Return the (X, Y) coordinate for the center point of the cell that contains the specified text.  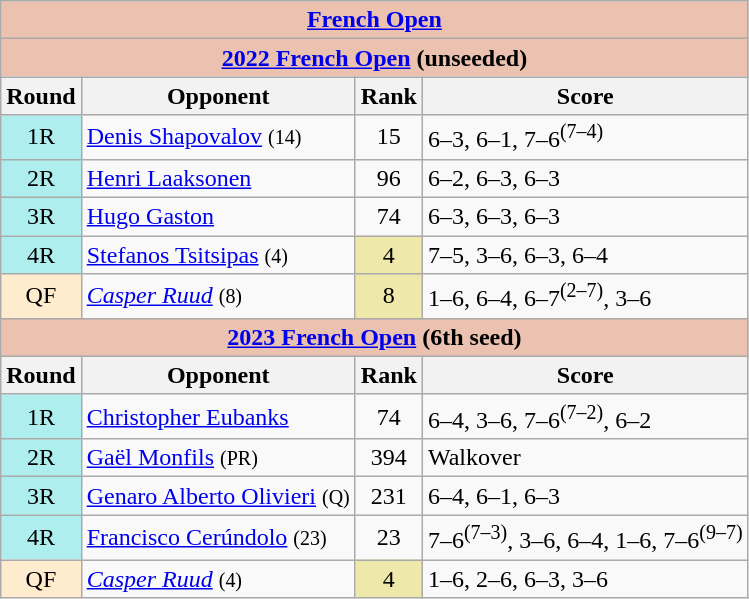
2023 French Open (6th seed) (374, 337)
6–3, 6–1, 7–6(7–4) (585, 138)
Denis Shapovalov (14) (218, 138)
Genaro Alberto Olivieri (Q) (218, 496)
1–6, 6–4, 6–7(2–7), 3–6 (585, 296)
Casper Ruud (8) (218, 296)
Francisco Cerúndolo (23) (218, 538)
6–2, 6–3, 6–3 (585, 178)
96 (388, 178)
8 (388, 296)
394 (388, 458)
7–6(7–3), 3–6, 6–4, 1–6, 7–6(9–7) (585, 538)
6–3, 6–3, 6–3 (585, 217)
1–6, 2–6, 6–3, 3–6 (585, 579)
Gaël Monfils (PR) (218, 458)
2022 French Open (unseeded) (374, 58)
23 (388, 538)
Casper Ruud (4) (218, 579)
231 (388, 496)
Christopher Eubanks (218, 416)
Hugo Gaston (218, 217)
6–4, 6–1, 6–3 (585, 496)
French Open (374, 20)
Stefanos Tsitsipas (4) (218, 255)
Henri Laaksonen (218, 178)
7–5, 3–6, 6–3, 6–4 (585, 255)
15 (388, 138)
Walkover (585, 458)
6–4, 3–6, 7–6(7–2), 6–2 (585, 416)
